Detect which cell encompasses the target text, then output its [x, y] center coordinate. 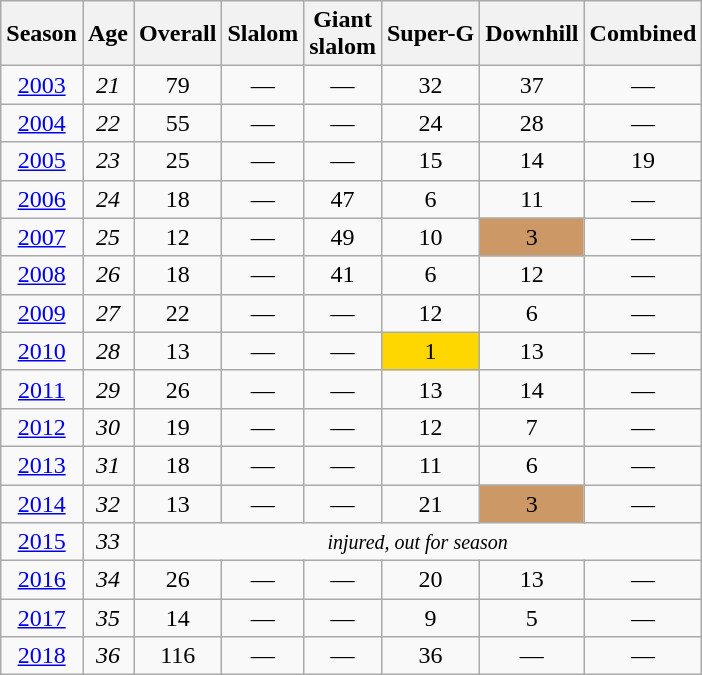
27 [108, 313]
Giantslalom [343, 34]
34 [108, 580]
2010 [42, 351]
2009 [42, 313]
29 [108, 389]
79 [178, 85]
2011 [42, 389]
2013 [42, 465]
2008 [42, 275]
Overall [178, 34]
15 [430, 161]
33 [108, 542]
30 [108, 427]
2003 [42, 85]
49 [343, 237]
20 [430, 580]
Age [108, 34]
37 [532, 85]
2018 [42, 656]
2006 [42, 199]
2014 [42, 503]
2007 [42, 237]
Super-G [430, 34]
31 [108, 465]
2005 [42, 161]
41 [343, 275]
9 [430, 618]
116 [178, 656]
Season [42, 34]
Combined [643, 34]
2016 [42, 580]
2015 [42, 542]
23 [108, 161]
7 [532, 427]
Downhill [532, 34]
1 [430, 351]
55 [178, 123]
47 [343, 199]
35 [108, 618]
2004 [42, 123]
Slalom [263, 34]
5 [532, 618]
injured, out for season [418, 542]
2012 [42, 427]
2017 [42, 618]
10 [430, 237]
